Determine the [x, y] coordinate at the center of the cell enclosing the given text.  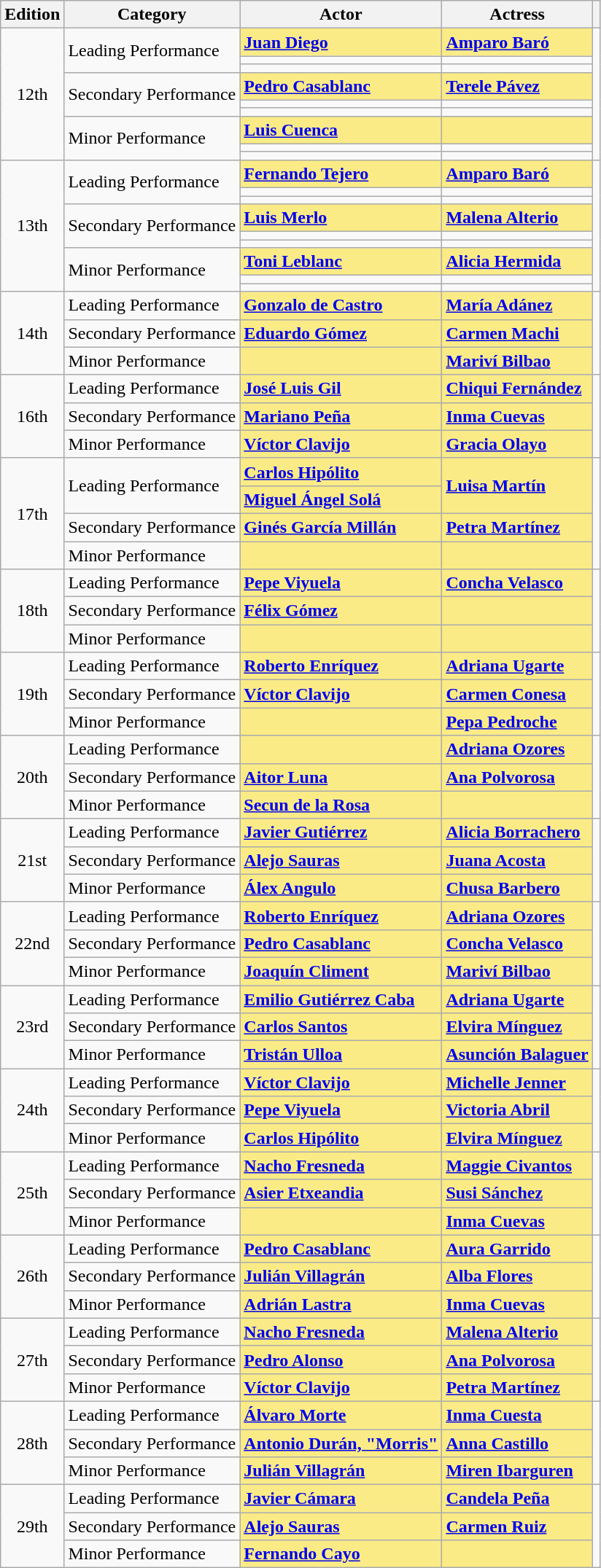
Chusa Barbero [517, 888]
Álvaro Morte [341, 1415]
Susi Sánchez [517, 1193]
Juan Diego [341, 42]
Alicia Hermida [517, 262]
Chiqui Fernández [517, 389]
20th [32, 777]
Antonio Durán, "Morris" [341, 1443]
Eduardo Gómez [341, 333]
Asunción Balaguer [517, 1055]
27th [32, 1360]
Carmen Ruiz [517, 1526]
Maggie Civantos [517, 1166]
Fernando Tejero [341, 173]
Carlos Santos [341, 1027]
Javier Cámara [341, 1499]
Miguel Ángel Solá [341, 499]
Carmen Machi [517, 333]
Alicia Borrachero [517, 832]
Gracia Olayo [517, 444]
Terele Pávez [517, 86]
16th [32, 416]
Álex Angulo [341, 888]
12th [32, 95]
22nd [32, 943]
Ginés García Millán [341, 527]
Michelle Jenner [517, 1083]
Secun de la Rosa [341, 805]
19th [32, 694]
Juana Acosta [517, 860]
18th [32, 611]
Pedro Alonso [341, 1360]
Alba Flores [517, 1276]
Félix Gómez [341, 611]
Carmen Conesa [517, 694]
28th [32, 1443]
María Adánez [517, 305]
23rd [32, 1027]
Candela Peña [517, 1499]
Anna Castillo [517, 1443]
Joaquín Climent [341, 971]
Asier Etxeandia [341, 1193]
Edition [32, 15]
13th [32, 226]
Aura Garrido [517, 1249]
Javier Gutiérrez [341, 832]
Actress [517, 15]
Actor [341, 15]
José Luis Gil [341, 389]
Luisa Martín [517, 485]
14th [32, 333]
25th [32, 1193]
Category [152, 15]
Luis Cuenca [341, 130]
Victoria Abril [517, 1110]
Miren Ibarguren [517, 1471]
Pepa Pedroche [517, 722]
29th [32, 1526]
Inma Cuesta [517, 1415]
24th [32, 1110]
Mariano Peña [341, 416]
Fernando Cayo [341, 1554]
Emilio Gutiérrez Caba [341, 999]
Tristán Ulloa [341, 1055]
Adrián Lastra [341, 1304]
21st [32, 860]
26th [32, 1276]
Luis Merlo [341, 218]
17th [32, 513]
Toni Leblanc [341, 262]
Aitor Luna [341, 777]
Gonzalo de Castro [341, 305]
